Return (X, Y) of the center of cell containing provided text 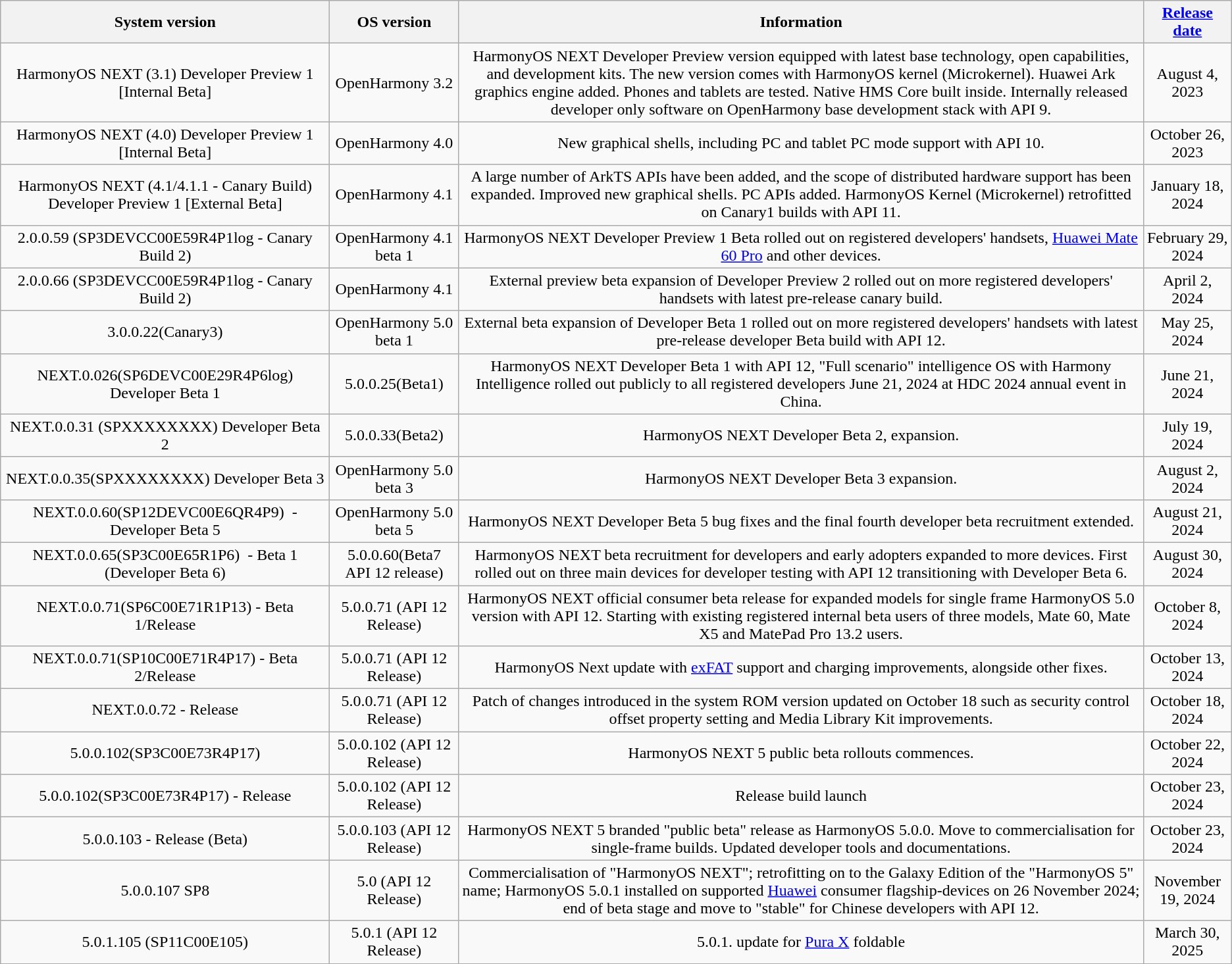
April 2, 2024 (1187, 290)
October 13, 2024 (1187, 667)
August 30, 2024 (1187, 563)
NEXT.0.0.71(SP6C00E71R1P13) - Beta 1/Release (165, 616)
HarmonyOS Next update with exFAT support and charging improvements, alongside other fixes. (801, 667)
2.0.0.59 (SP3DEVCC00E59R4P1log - Canary Build 2) (165, 246)
5.0.0.102(SP3C00E73R4P17) (165, 753)
August 2, 2024 (1187, 478)
NEXT.0.0.60(SP12DEVC00E6QR4P9) - Developer Beta 5 (165, 521)
5.0.0.60(Beta7 API 12 release) (394, 563)
5.0.1.105 (SP11C00E105) (165, 942)
5.0.0.107 SP8 (165, 890)
October 26, 2023 (1187, 143)
HarmonyOS NEXT (4.0) Developer Preview 1 [Internal Beta] (165, 143)
August 21, 2024 (1187, 521)
System version (165, 22)
5.0.0.103 - Release (Beta) (165, 838)
HarmonyOS NEXT (4.1/4.1.1 - Canary Build) Developer Preview 1 [External Beta] (165, 195)
3.0.0.22(Canary3) (165, 332)
NEXT.0.0.65(SP3C00E65R1P6) - Beta 1 (Developer Beta 6) (165, 563)
New graphical shells, including PC and tablet PC mode support with API 10. (801, 143)
November 19, 2024 (1187, 890)
NEXT.0.0.35(SPXXXXXXXX) Developer Beta 3 (165, 478)
October 8, 2024 (1187, 616)
5.0 (API 12 Release) (394, 890)
OpenHarmony 3.2 (394, 83)
OpenHarmony 5.0 beta 5 (394, 521)
July 19, 2024 (1187, 436)
HarmonyOS NEXT 5 public beta rollouts commences. (801, 753)
August 4, 2023 (1187, 83)
February 29, 2024 (1187, 246)
October 22, 2024 (1187, 753)
OpenHarmony 4.0 (394, 143)
NEXT.0.0.31 (SPXXXXXXXX) Developer Beta 2 (165, 436)
OpenHarmony 4.1 beta 1 (394, 246)
October 18, 2024 (1187, 711)
Release build launch (801, 796)
May 25, 2024 (1187, 332)
Release date (1187, 22)
HarmonyOS NEXT Developer Preview 1 Beta rolled out on registered developers' handsets, Huawei Mate 60 Pro and other devices. (801, 246)
HarmonyOS NEXT Developer Beta 5 bug fixes and the final fourth developer beta recruitment extended. (801, 521)
5.0.0.25(Beta1) (394, 384)
NEXT.0.0.72 - Release (165, 711)
HarmonyOS NEXT Developer Beta 2, expansion. (801, 436)
5.0.0.102(SP3C00E73R4P17) - Release (165, 796)
External preview beta expansion of Developer Preview 2 rolled out on more registered developers' handsets with latest pre-release canary build. (801, 290)
June 21, 2024 (1187, 384)
HarmonyOS NEXT (3.1) Developer Preview 1 [Internal Beta] (165, 83)
5.0.1 (API 12 Release) (394, 942)
Information (801, 22)
OS version (394, 22)
March 30, 2025 (1187, 942)
January 18, 2024 (1187, 195)
OpenHarmony 5.0 beta 3 (394, 478)
5.0.0.103 (API 12 Release) (394, 838)
NEXT.0.0.71(SP10C00E71R4P17) - Beta 2/Release (165, 667)
NEXT.0.026(SP6DEVC00E29R4P6log) Developer Beta 1 (165, 384)
OpenHarmony 5.0 beta 1 (394, 332)
HarmonyOS NEXT Developer Beta 3 expansion. (801, 478)
5.0.0.33(Beta2) (394, 436)
2.0.0.66 (SP3DEVCC00E59R4P1log - Canary Build 2) (165, 290)
5.0.1. update for Pura X foldable (801, 942)
